For the text-containing cell, return its midpoint in [x, y] coordinate format. 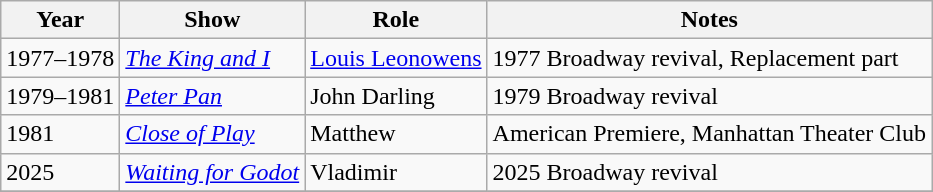
Close of Play [212, 134]
1979 Broadway revival [709, 96]
Matthew [396, 134]
1979–1981 [60, 96]
1977 Broadway revival, Replacement part [709, 58]
1977–1978 [60, 58]
Year [60, 20]
Show [212, 20]
Peter Pan [212, 96]
2025 Broadway revival [709, 172]
Notes [709, 20]
Louis Leonowens [396, 58]
John Darling [396, 96]
Waiting for Godot [212, 172]
American Premiere, Manhattan Theater Club [709, 134]
The King and I [212, 58]
Role [396, 20]
1981 [60, 134]
Vladimir [396, 172]
2025 [60, 172]
